Extract the [X, Y] coordinate from the center of the cell holding the provided text.  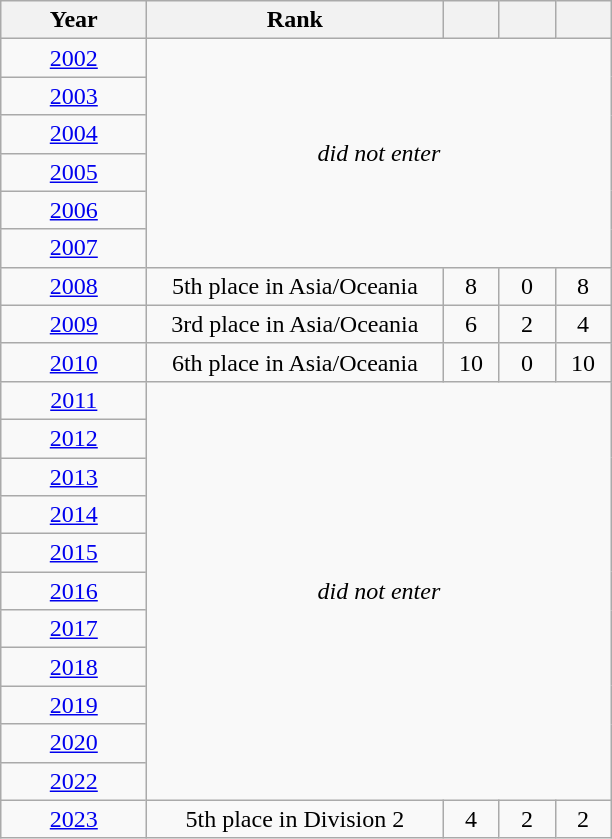
3rd place in Asia/Oceania [295, 324]
2010 [74, 362]
Year [74, 20]
2003 [74, 96]
2006 [74, 210]
2005 [74, 172]
2007 [74, 248]
2016 [74, 591]
2015 [74, 553]
2023 [74, 819]
Rank [295, 20]
2014 [74, 515]
2008 [74, 286]
6th place in Asia/Oceania [295, 362]
2013 [74, 477]
2004 [74, 134]
2020 [74, 743]
2017 [74, 629]
2022 [74, 781]
2011 [74, 400]
2019 [74, 705]
2012 [74, 438]
5th place in Division 2 [295, 819]
2002 [74, 58]
5th place in Asia/Oceania [295, 286]
2009 [74, 324]
2018 [74, 667]
6 [471, 324]
